Return [X, Y] of the center of cell containing provided text 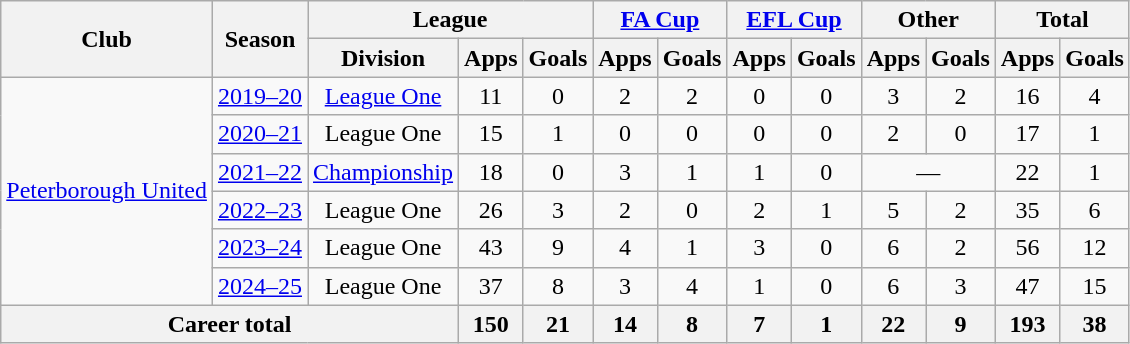
5 [893, 210]
47 [1027, 286]
14 [625, 324]
26 [491, 210]
Season [260, 39]
37 [491, 286]
Club [107, 39]
FA Cup [660, 20]
Division [384, 58]
150 [491, 324]
2022–23 [260, 210]
2021–22 [260, 172]
2024–25 [260, 286]
17 [1027, 134]
56 [1027, 248]
Championship [384, 172]
21 [558, 324]
Total [1062, 20]
7 [759, 324]
16 [1027, 96]
38 [1095, 324]
2023–24 [260, 248]
18 [491, 172]
12 [1095, 248]
193 [1027, 324]
43 [491, 248]
EFL Cup [794, 20]
— [928, 172]
2020–21 [260, 134]
35 [1027, 210]
11 [491, 96]
League [450, 20]
Other [928, 20]
Career total [230, 324]
2019–20 [260, 96]
Peterborough United [107, 191]
